Locate the cell with the specified text and output its [X, Y] center coordinate. 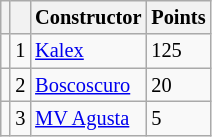
2 [20, 85]
1 [20, 51]
3 [20, 118]
Constructor [88, 17]
MV Agusta [88, 118]
5 [178, 118]
Points [178, 17]
Boscoscuro [88, 85]
20 [178, 85]
Kalex [88, 51]
125 [178, 51]
